Return [x, y] of the center of cell containing provided text 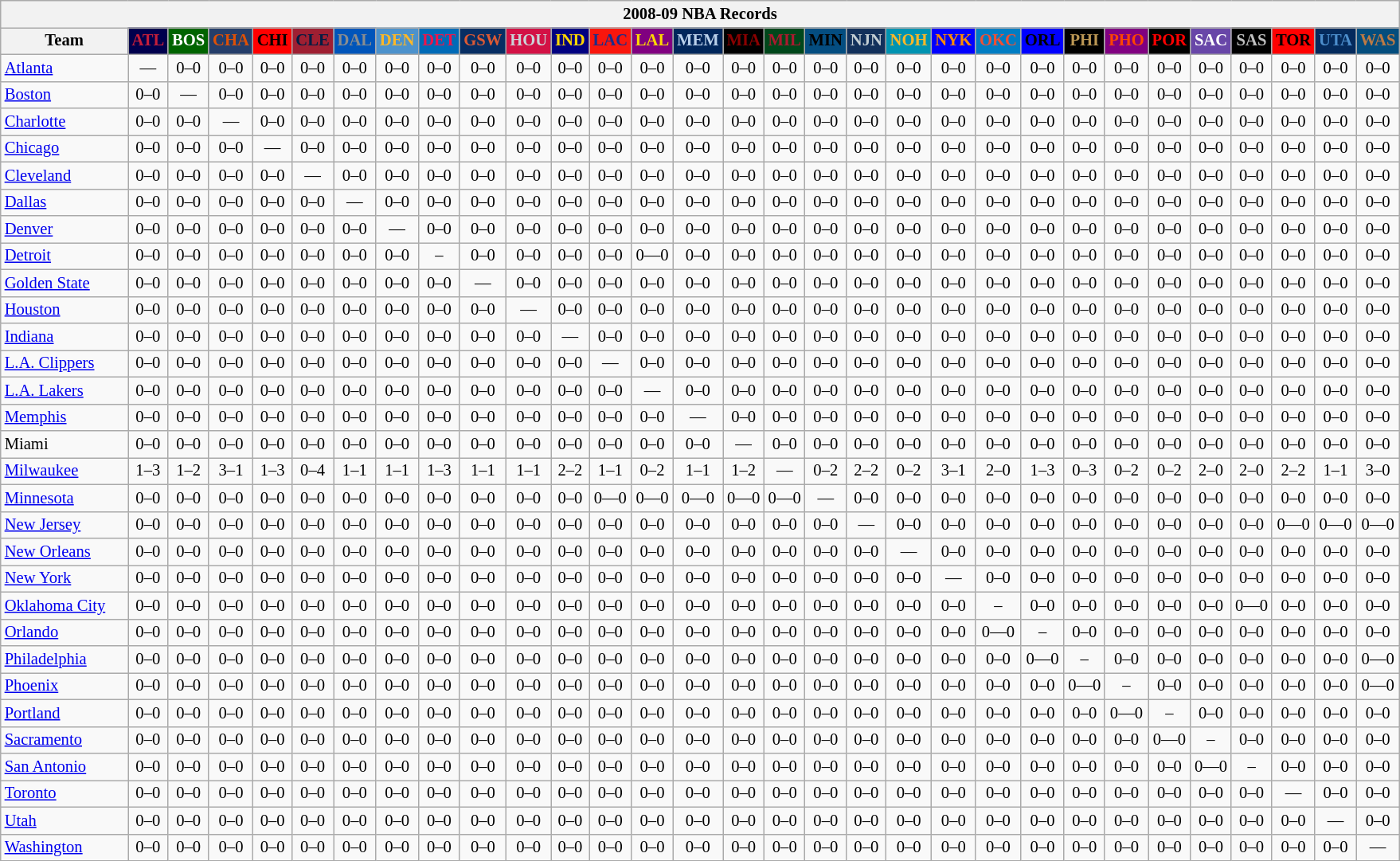
Detroit [65, 256]
LAC [610, 41]
Atlanta [65, 68]
MEM [698, 41]
Team [65, 41]
POR [1169, 41]
Indiana [65, 337]
CLE [312, 41]
SAS [1252, 41]
MIL [785, 41]
PHO [1126, 41]
Washington [65, 847]
Cleveland [65, 175]
DEN [397, 41]
TOR [1293, 41]
Charlotte [65, 122]
L.A. Lakers [65, 390]
Miami [65, 444]
WAS [1378, 41]
ORL [1042, 41]
New Jersey [65, 525]
OKC [999, 41]
PHI [1085, 41]
Denver [65, 229]
Orlando [65, 632]
LAL [652, 41]
Minnesota [65, 498]
ATL [148, 41]
GSW [483, 41]
Dallas [65, 202]
2008-09 NBA Records [701, 14]
DET [439, 41]
Oklahoma City [65, 605]
Sacramento [65, 740]
Chicago [65, 148]
NJN [866, 41]
NYK [953, 41]
San Antonio [65, 767]
0–3 [1085, 471]
CHI [272, 41]
Toronto [65, 793]
BOS [188, 41]
New Orleans [65, 552]
L.A. Clippers [65, 363]
New York [65, 578]
UTA [1335, 41]
Houston [65, 310]
MIN [826, 41]
SAC [1210, 41]
Milwaukee [65, 471]
Portland [65, 713]
Utah [65, 820]
Philadelphia [65, 659]
IND [570, 41]
HOU [529, 41]
NOH [909, 41]
CHA [231, 41]
3–0 [1378, 471]
0–4 [312, 471]
MIA [744, 41]
Phoenix [65, 686]
Boston [65, 95]
DAL [355, 41]
Golden State [65, 283]
Memphis [65, 417]
